Extract the [x, y] coordinate from the center of the cell holding the provided text.  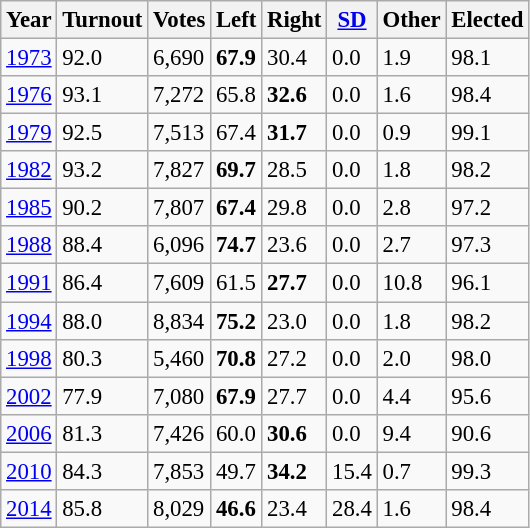
15.4 [352, 471]
98.0 [488, 358]
1991 [29, 283]
30.4 [294, 58]
2002 [29, 396]
23.4 [294, 509]
1988 [29, 245]
75.2 [236, 321]
61.5 [236, 283]
23.0 [294, 321]
60.0 [236, 433]
81.3 [102, 433]
2.0 [412, 358]
99.3 [488, 471]
2010 [29, 471]
1985 [29, 208]
7,272 [180, 95]
85.8 [102, 509]
96.1 [488, 283]
95.6 [488, 396]
9.4 [412, 433]
69.7 [236, 170]
4.4 [412, 396]
1973 [29, 58]
1976 [29, 95]
8,029 [180, 509]
10.8 [412, 283]
92.5 [102, 133]
8,834 [180, 321]
88.0 [102, 321]
93.2 [102, 170]
6,690 [180, 58]
88.4 [102, 245]
1994 [29, 321]
7,426 [180, 433]
Other [412, 20]
7,080 [180, 396]
74.7 [236, 245]
2.7 [412, 245]
5,460 [180, 358]
7,827 [180, 170]
7,609 [180, 283]
65.8 [236, 95]
97.2 [488, 208]
SD [352, 20]
28.4 [352, 509]
49.7 [236, 471]
2006 [29, 433]
23.6 [294, 245]
32.6 [294, 95]
46.6 [236, 509]
1979 [29, 133]
31.7 [294, 133]
1.9 [412, 58]
90.2 [102, 208]
28.5 [294, 170]
6,096 [180, 245]
2014 [29, 509]
93.1 [102, 95]
30.6 [294, 433]
7,807 [180, 208]
Votes [180, 20]
Right [294, 20]
34.2 [294, 471]
86.4 [102, 283]
0.9 [412, 133]
Left [236, 20]
29.8 [294, 208]
84.3 [102, 471]
77.9 [102, 396]
27.2 [294, 358]
7,853 [180, 471]
92.0 [102, 58]
Year [29, 20]
99.1 [488, 133]
98.1 [488, 58]
0.7 [412, 471]
2.8 [412, 208]
97.3 [488, 245]
70.8 [236, 358]
Elected [488, 20]
7,513 [180, 133]
80.3 [102, 358]
90.6 [488, 433]
1982 [29, 170]
Turnout [102, 20]
1998 [29, 358]
